Scan for the cell matching the given text and deliver its (x, y) coordinate at center. 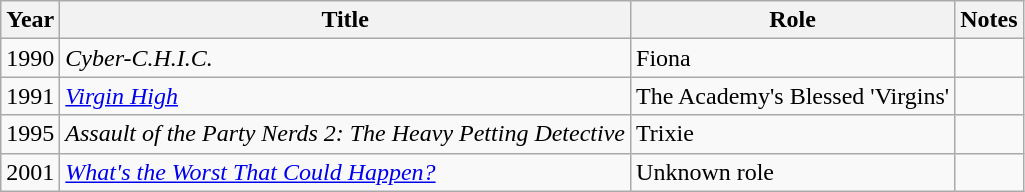
Role (793, 20)
Fiona (793, 58)
Trixie (793, 134)
Cyber-C.H.I.C. (346, 58)
2001 (30, 172)
Unknown role (793, 172)
1991 (30, 96)
1995 (30, 134)
The Academy's Blessed 'Virgins' (793, 96)
Year (30, 20)
Virgin High (346, 96)
What's the Worst That Could Happen? (346, 172)
1990 (30, 58)
Notes (989, 20)
Title (346, 20)
Assault of the Party Nerds 2: The Heavy Petting Detective (346, 134)
